Pinpoint the cell where the given text exists, returning its (x, y) midpoint coordinate. 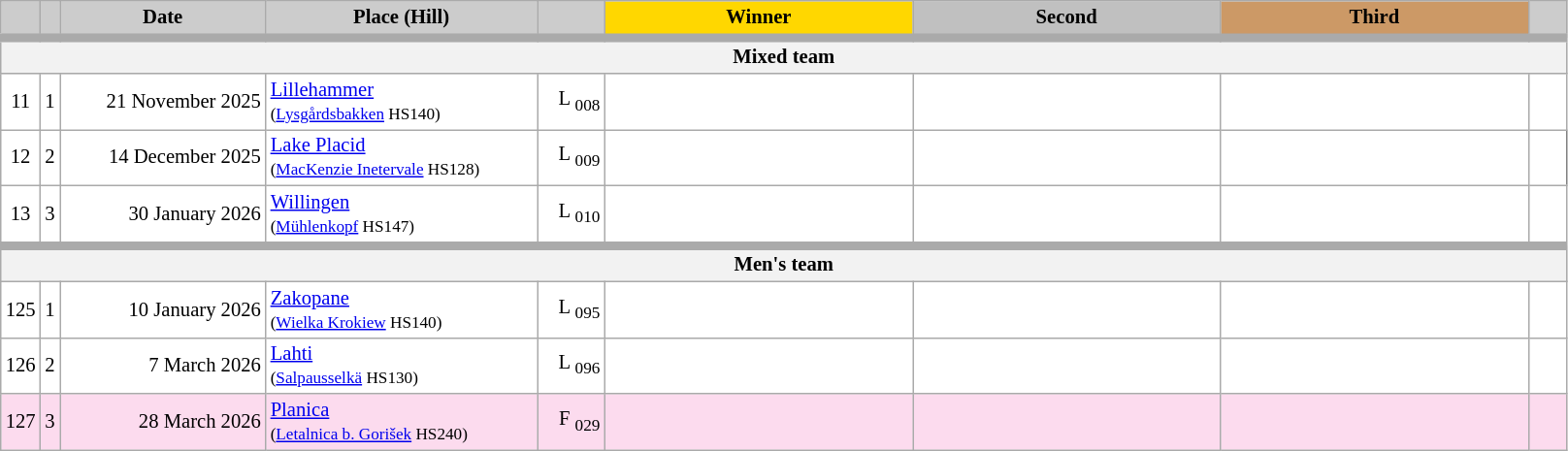
14 December 2025 (163, 157)
Date (163, 18)
10 January 2026 (163, 309)
127 (21, 422)
21 November 2025 (163, 102)
L 010 (572, 215)
28 March 2026 (163, 422)
Lahti(Salpausselkä HS130) (402, 366)
Second (1065, 18)
Winner (759, 18)
L 096 (572, 366)
11 (21, 102)
Lake Placid(MacKenzie Inetervale HS128) (402, 157)
L 095 (572, 309)
12 (21, 157)
126 (21, 366)
7 March 2026 (163, 366)
Men's team (784, 263)
L 008 (572, 102)
13 (21, 215)
Lillehammer(Lysgårdsbakken HS140) (402, 102)
125 (21, 309)
Place (Hill) (402, 18)
Mixed team (784, 55)
30 January 2026 (163, 215)
L 009 (572, 157)
F 029 (572, 422)
Zakopane(Wielka Krokiew HS140) (402, 309)
Third (1374, 18)
Planica(Letalnica b. Gorišek HS240) (402, 422)
Willingen(Mühlenkopf HS147) (402, 215)
